Detect which cell encompasses the target text, then output its [X, Y] center coordinate. 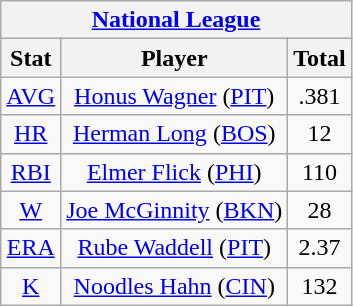
Joe McGinnity (BKN) [174, 210]
National League [176, 20]
K [31, 286]
132 [320, 286]
Player [174, 58]
2.37 [320, 248]
Noodles Hahn (CIN) [174, 286]
Herman Long (BOS) [174, 134]
.381 [320, 96]
RBI [31, 172]
110 [320, 172]
Rube Waddell (PIT) [174, 248]
ERA [31, 248]
HR [31, 134]
Total [320, 58]
Elmer Flick (PHI) [174, 172]
Honus Wagner (PIT) [174, 96]
AVG [31, 96]
Stat [31, 58]
12 [320, 134]
28 [320, 210]
W [31, 210]
